From the cell containing the given text, extract its center point as (x, y) coordinate. 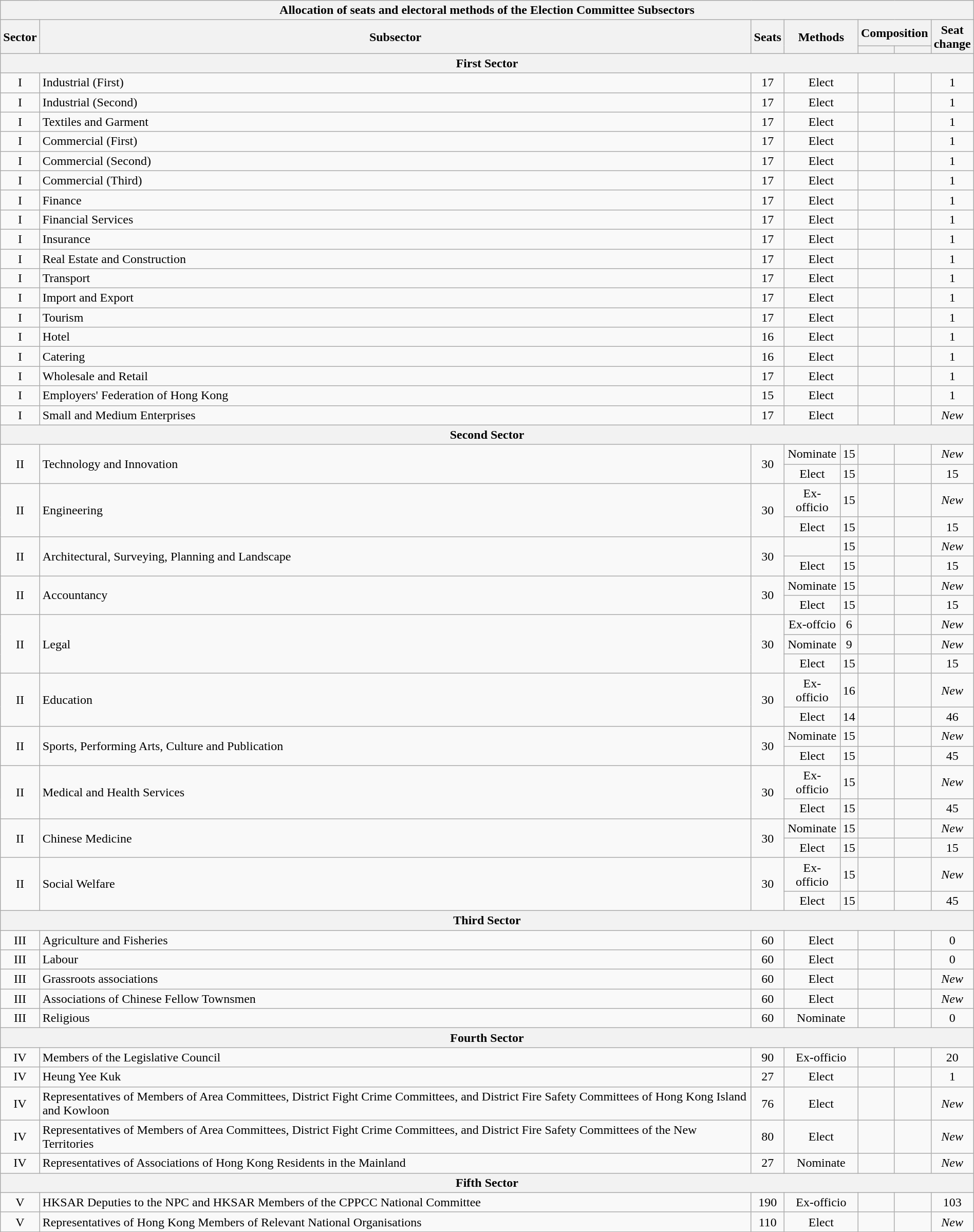
First Sector (487, 63)
Second Sector (487, 435)
Insurance (396, 239)
Commercial (Third) (396, 180)
Engineering (396, 510)
Social Welfare (396, 884)
Technology and Innovation (396, 464)
6 (849, 625)
46 (952, 717)
Associations of Chinese Fellow Townsmen (396, 999)
9 (849, 644)
Architectural, Surveying, Planning and Landscape (396, 556)
Textiles and Garment (396, 122)
Fourth Sector (487, 1038)
80 (767, 1136)
Fifth Sector (487, 1183)
Financial Services (396, 219)
Import and Export (396, 298)
Labour (396, 960)
190 (767, 1202)
Commercial (First) (396, 141)
Representatives of Members of Area Committees, District Fight Crime Committees, and District Fire Safety Committees of the New Territories (396, 1136)
110 (767, 1222)
Employers' Federation of Hong Kong (396, 396)
Allocation of seats and electoral methods of the Election Committee Subsectors (487, 10)
Chinese Medicine (396, 838)
Legal (396, 644)
Representatives of Associations of Hong Kong Residents in the Mainland (396, 1163)
Members of the Legislative Council (396, 1057)
Agriculture and Fisheries (396, 940)
Catering (396, 357)
Tourism (396, 318)
Methods (821, 37)
Grassroots associations (396, 979)
Third Sector (487, 920)
Finance (396, 200)
103 (952, 1202)
Seatchange (952, 37)
Religious (396, 1018)
Ex-offcio (812, 625)
Commercial (Second) (396, 161)
Sports, Performing Arts, Culture and Publication (396, 746)
Small and Medium Enterprises (396, 415)
HKSAR Deputies to the NPC and HKSAR Members of the CPPCC National Committee (396, 1202)
Wholesale and Retail (396, 376)
90 (767, 1057)
Subsector (396, 37)
Composition (894, 33)
Heung Yee Kuk (396, 1077)
Transport (396, 278)
Industrial (Second) (396, 102)
Industrial (First) (396, 83)
Representatives of Hong Kong Members of Relevant National Organisations (396, 1222)
Hotel (396, 337)
76 (767, 1104)
Seats (767, 37)
Real Estate and Construction (396, 258)
Medical and Health Services (396, 792)
Representatives of Members of Area Committees, District Fight Crime Committees, and District Fire Safety Committees of Hong Kong Island and Kowloon (396, 1104)
Education (396, 700)
Accountancy (396, 595)
Sector (20, 37)
20 (952, 1057)
14 (849, 717)
